Locate the cell with the specified text and output its (X, Y) center coordinate. 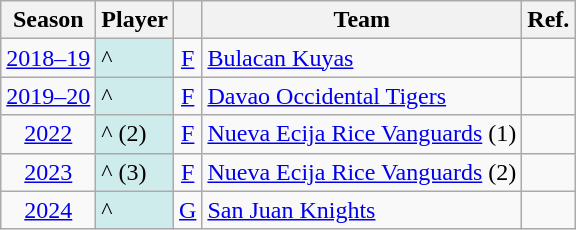
Ref. (548, 20)
2022 (48, 134)
^ (3) (135, 172)
Player (135, 20)
2018–19 (48, 58)
G (188, 210)
Nueva Ecija Rice Vanguards (2) (362, 172)
Bulacan Kuyas (362, 58)
2023 (48, 172)
2024 (48, 210)
^ (2) (135, 134)
Nueva Ecija Rice Vanguards (1) (362, 134)
2019–20 (48, 96)
San Juan Knights (362, 210)
Davao Occidental Tigers (362, 96)
Season (48, 20)
Team (362, 20)
